Output the (x, y) coordinate of the center of the cell containing the given text.  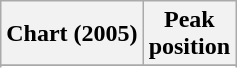
Peakposition (189, 34)
Chart (2005) (72, 34)
